Search for the cell housing the specified text and yield its [X, Y] center coordinate. 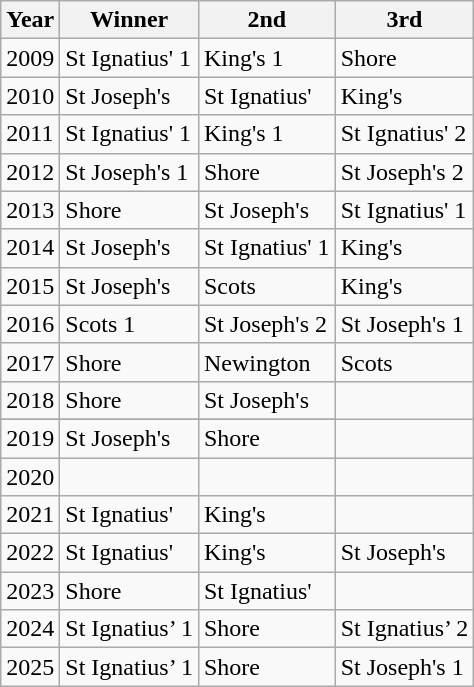
Winner [130, 20]
2014 [30, 248]
2016 [30, 324]
2012 [30, 172]
2025 [30, 667]
3rd [404, 20]
St Ignatius’ 2 [404, 629]
2nd [266, 20]
St Ignatius' 2 [404, 134]
Year [30, 20]
2020 [30, 477]
2011 [30, 134]
2024 [30, 629]
2021 [30, 515]
2009 [30, 58]
2010 [30, 96]
2023 [30, 591]
Scots 1 [130, 324]
2017 [30, 362]
2018 [30, 400]
2019 [30, 438]
Newington [266, 362]
2013 [30, 210]
2015 [30, 286]
2022 [30, 553]
